Find where the given text appears and provide that cell's center as [X, Y] coordinate. 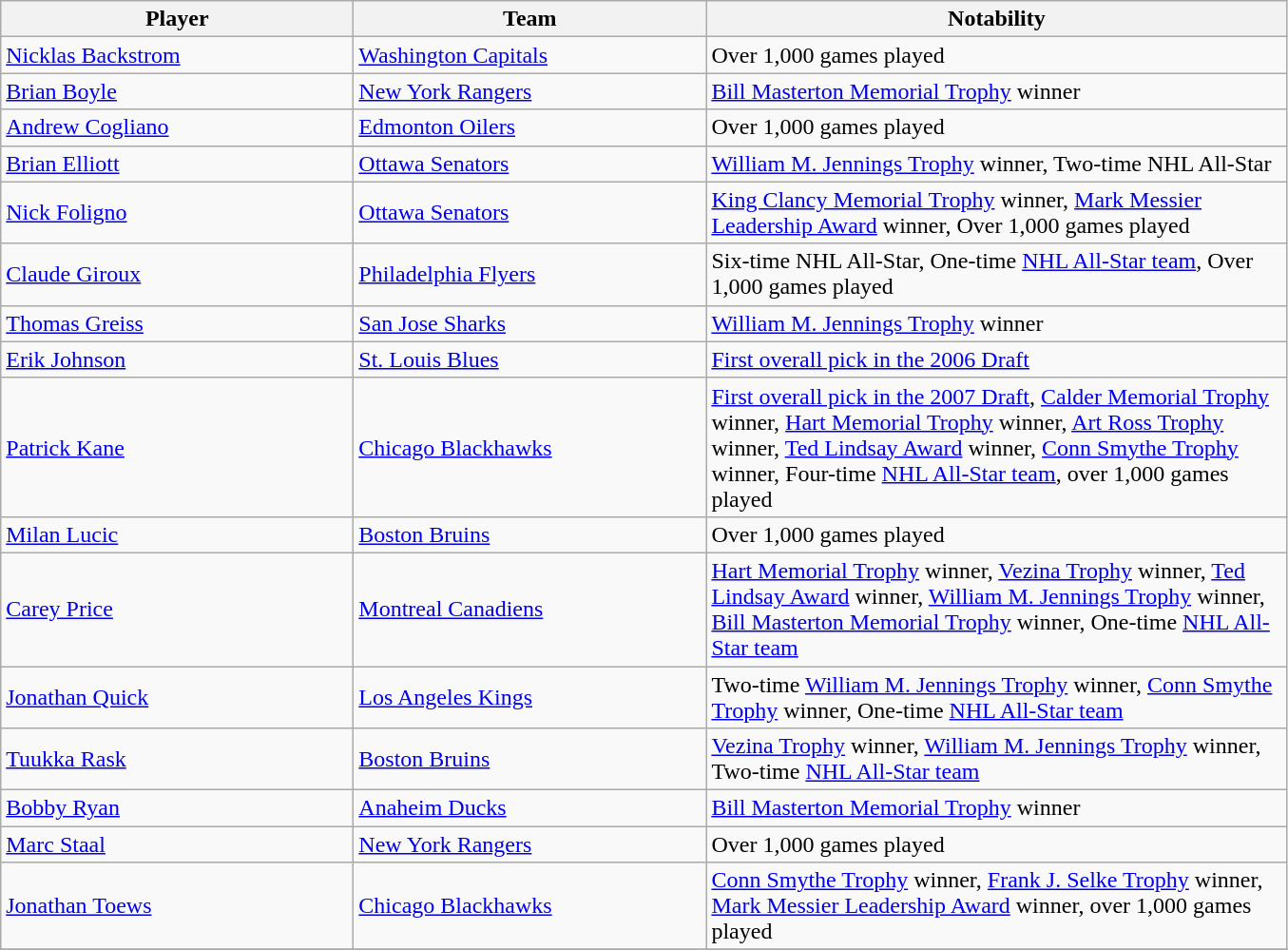
William M. Jennings Trophy winner [996, 323]
Patrick Kane [177, 447]
Washington Capitals [530, 55]
Erik Johnson [177, 359]
Philadelphia Flyers [530, 274]
Marc Staal [177, 844]
Notability [996, 19]
Brian Elliott [177, 164]
St. Louis Blues [530, 359]
Vezina Trophy winner, William M. Jennings Trophy winner, Two-time NHL All-Star team [996, 759]
Nick Foligno [177, 213]
Player [177, 19]
Anaheim Ducks [530, 808]
Brian Boyle [177, 91]
Two-time William M. Jennings Trophy winner, Conn Smythe Trophy winner, One-time NHL All-Star team [996, 696]
Carey Price [177, 609]
Nicklas Backstrom [177, 55]
Jonathan Quick [177, 696]
Jonathan Toews [177, 906]
San Jose Sharks [530, 323]
Six-time NHL All-Star, One-time NHL All-Star team, Over 1,000 games played [996, 274]
Thomas Greiss [177, 323]
Bobby Ryan [177, 808]
Milan Lucic [177, 534]
Team [530, 19]
Tuukka Rask [177, 759]
Edmonton Oilers [530, 127]
King Clancy Memorial Trophy winner, Mark Messier Leadership Award winner, Over 1,000 games played [996, 213]
Andrew Cogliano [177, 127]
Conn Smythe Trophy winner, Frank J. Selke Trophy winner, Mark Messier Leadership Award winner, over 1,000 games played [996, 906]
First overall pick in the 2006 Draft [996, 359]
William M. Jennings Trophy winner, Two-time NHL All-Star [996, 164]
Claude Giroux [177, 274]
Los Angeles Kings [530, 696]
Montreal Canadiens [530, 609]
